Detect which cell encompasses the target text, then output its (X, Y) center coordinate. 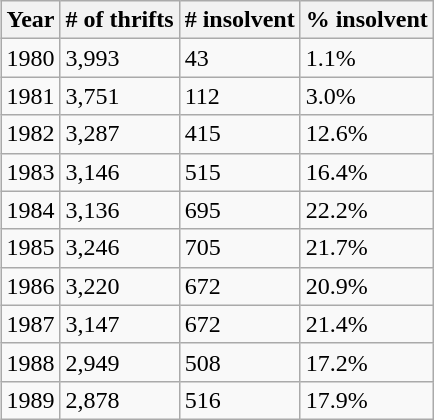
# of thrifts (120, 20)
2,949 (120, 362)
20.9% (366, 286)
3,220 (120, 286)
2,878 (120, 400)
12.6% (366, 134)
16.4% (366, 172)
1986 (30, 286)
1987 (30, 324)
21.4% (366, 324)
17.2% (366, 362)
112 (240, 96)
1983 (30, 172)
1989 (30, 400)
% insolvent (366, 20)
508 (240, 362)
705 (240, 248)
3,147 (120, 324)
3,993 (120, 58)
516 (240, 400)
695 (240, 210)
515 (240, 172)
1984 (30, 210)
3,246 (120, 248)
17.9% (366, 400)
1988 (30, 362)
# insolvent (240, 20)
22.2% (366, 210)
415 (240, 134)
3,287 (120, 134)
1985 (30, 248)
3,751 (120, 96)
1.1% (366, 58)
3.0% (366, 96)
1982 (30, 134)
1980 (30, 58)
3,136 (120, 210)
Year (30, 20)
3,146 (120, 172)
21.7% (366, 248)
1981 (30, 96)
43 (240, 58)
